Identify which cell holds the provided text, then report its [x, y] central coordinate. 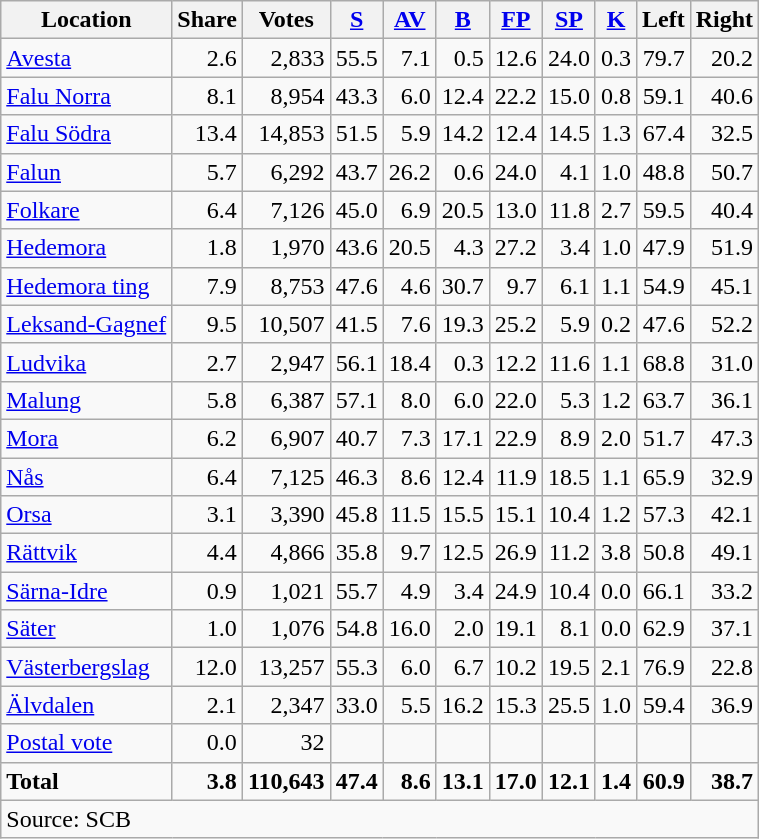
8.9 [568, 438]
46.3 [356, 477]
Mora [86, 438]
40.6 [724, 96]
31.0 [724, 362]
6.9 [410, 210]
6,387 [286, 400]
68.8 [664, 362]
17.0 [516, 781]
30.7 [462, 286]
26.9 [516, 553]
14,853 [286, 134]
11.6 [568, 362]
Särna-Idre [86, 591]
K [616, 20]
22.9 [516, 438]
14.5 [568, 134]
1.8 [208, 248]
51.5 [356, 134]
40.7 [356, 438]
45.0 [356, 210]
Västerbergslag [86, 667]
1.4 [616, 781]
15.1 [516, 515]
45.1 [724, 286]
2,347 [286, 705]
Hedemora ting [86, 286]
59.5 [664, 210]
50.8 [664, 553]
B [462, 20]
Malung [86, 400]
9.5 [208, 324]
33.0 [356, 705]
22.8 [724, 667]
55.7 [356, 591]
54.9 [664, 286]
24.9 [516, 591]
13.0 [516, 210]
7,125 [286, 477]
2,833 [286, 58]
45.8 [356, 515]
32.9 [724, 477]
Falu Norra [86, 96]
6,907 [286, 438]
25.5 [568, 705]
14.2 [462, 134]
48.8 [664, 172]
47.4 [356, 781]
FP [516, 20]
79.7 [664, 58]
16.2 [462, 705]
Falu Södra [86, 134]
15.3 [516, 705]
43.3 [356, 96]
65.9 [664, 477]
18.5 [568, 477]
S [356, 20]
3.1 [208, 515]
22.0 [516, 400]
13,257 [286, 667]
11.5 [410, 515]
62.9 [664, 629]
55.3 [356, 667]
10.2 [516, 667]
18.4 [410, 362]
43.6 [356, 248]
2.6 [208, 58]
Total [86, 781]
22.2 [516, 96]
0.2 [616, 324]
Orsa [86, 515]
67.4 [664, 134]
42.1 [724, 515]
12.0 [208, 667]
Left [664, 20]
19.5 [568, 667]
SP [568, 20]
12.1 [568, 781]
6,292 [286, 172]
Folkare [86, 210]
15.0 [568, 96]
10,507 [286, 324]
37.1 [724, 629]
4.9 [410, 591]
57.1 [356, 400]
12.6 [516, 58]
8,954 [286, 96]
20.2 [724, 58]
40.4 [724, 210]
4.4 [208, 553]
7.6 [410, 324]
12.5 [462, 553]
19.3 [462, 324]
1,970 [286, 248]
50.7 [724, 172]
55.5 [356, 58]
66.1 [664, 591]
26.2 [410, 172]
51.9 [724, 248]
7.9 [208, 286]
13.4 [208, 134]
36.9 [724, 705]
41.5 [356, 324]
Säter [86, 629]
76.9 [664, 667]
6.2 [208, 438]
Falun [86, 172]
6.1 [568, 286]
11.9 [516, 477]
8.0 [410, 400]
32.5 [724, 134]
27.2 [516, 248]
36.1 [724, 400]
Avesta [86, 58]
1.3 [616, 134]
13.1 [462, 781]
4.1 [568, 172]
Nås [86, 477]
Location [86, 20]
7,126 [286, 210]
56.1 [356, 362]
59.1 [664, 96]
11.2 [568, 553]
63.7 [664, 400]
51.7 [664, 438]
Rättvik [86, 553]
Älvdalen [86, 705]
7.1 [410, 58]
35.8 [356, 553]
52.2 [724, 324]
6.7 [462, 667]
11.8 [568, 210]
0.8 [616, 96]
2,947 [286, 362]
60.9 [664, 781]
Right [724, 20]
1,021 [286, 591]
12.2 [516, 362]
110,643 [286, 781]
38.7 [724, 781]
7.3 [410, 438]
19.1 [516, 629]
0.9 [208, 591]
49.1 [724, 553]
5.7 [208, 172]
33.2 [724, 591]
0.6 [462, 172]
Ludvika [86, 362]
Hedemora [86, 248]
Votes [286, 20]
57.3 [664, 515]
5.3 [568, 400]
Share [208, 20]
3,390 [286, 515]
43.7 [356, 172]
25.2 [516, 324]
32 [286, 743]
47.9 [664, 248]
8,753 [286, 286]
16.0 [410, 629]
47.3 [724, 438]
15.5 [462, 515]
5.8 [208, 400]
Source: SCB [380, 819]
4,866 [286, 553]
Leksand-Gagnef [86, 324]
4.6 [410, 286]
AV [410, 20]
Postal vote [86, 743]
4.3 [462, 248]
0.5 [462, 58]
1,076 [286, 629]
17.1 [462, 438]
59.4 [664, 705]
5.5 [410, 705]
54.8 [356, 629]
